Determine the (x, y) coordinate at the center of the cell enclosing the given text.  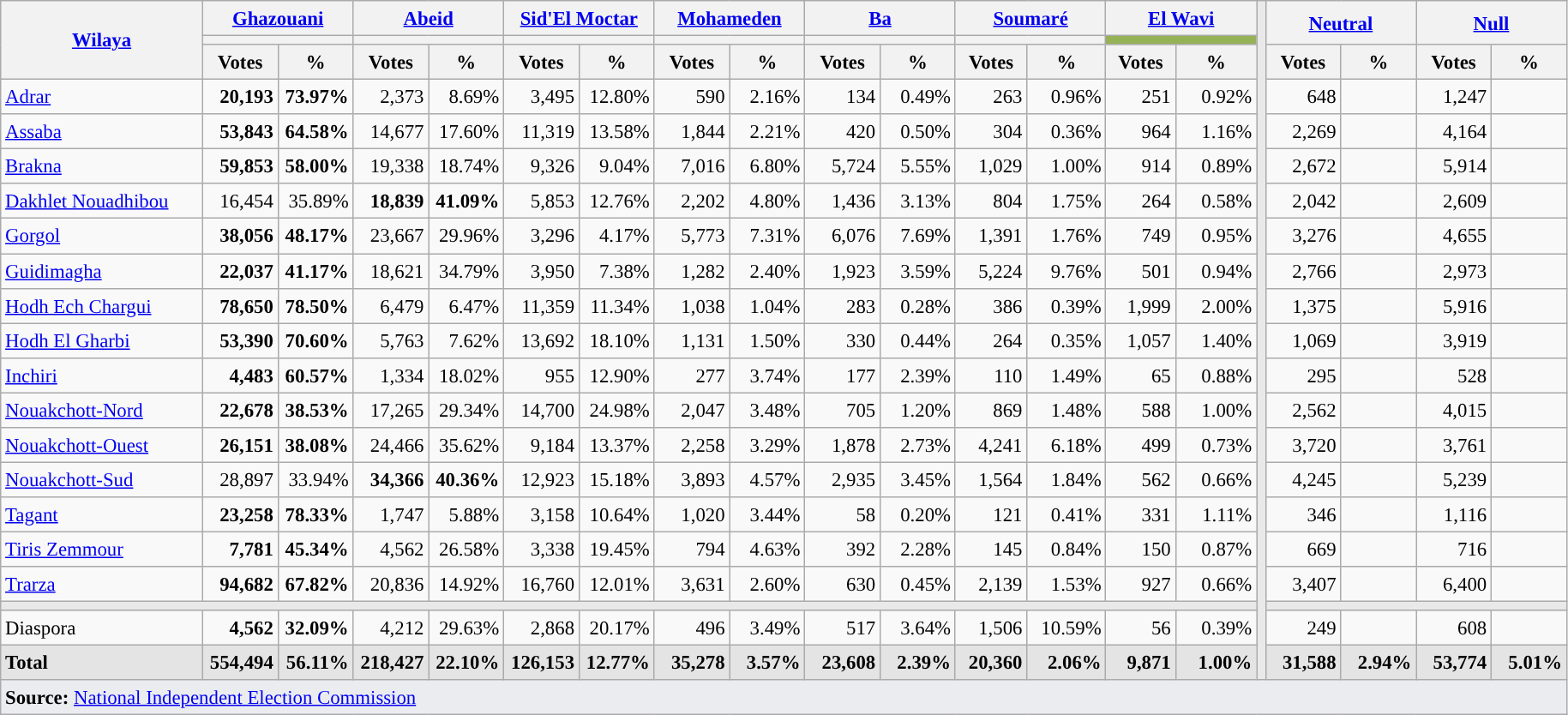
1.40% (1216, 341)
58 (843, 514)
12.76% (616, 201)
1,247 (1454, 98)
4,483 (240, 376)
Abeid (429, 19)
562 (1140, 480)
Inchiri (102, 376)
251 (1140, 98)
16,454 (240, 201)
0.28% (918, 305)
6,076 (843, 237)
14,700 (542, 410)
588 (1140, 410)
501 (1140, 271)
2.94% (1379, 664)
1.11% (1216, 514)
59,853 (240, 166)
126,153 (542, 664)
749 (1140, 237)
0.73% (1216, 446)
1,391 (991, 237)
283 (843, 305)
22,037 (240, 271)
2.16% (767, 98)
1.53% (1066, 585)
4.57% (767, 480)
110 (991, 376)
2.60% (767, 585)
3,407 (1303, 585)
2.06% (1066, 664)
5,239 (1454, 480)
9,326 (542, 166)
2,202 (692, 201)
4,015 (1454, 410)
955 (542, 376)
24,466 (391, 446)
13.58% (616, 132)
22,678 (240, 410)
2.21% (767, 132)
45.34% (315, 549)
3,276 (1303, 237)
964 (1140, 132)
53,843 (240, 132)
19,338 (391, 166)
2,672 (1303, 166)
669 (1303, 549)
41.09% (466, 201)
15.18% (616, 480)
2.40% (767, 271)
1,436 (843, 201)
Nouakchott-Ouest (102, 446)
145 (991, 549)
Tiris Zemmour (102, 549)
Mohameden (730, 19)
78.33% (315, 514)
19.45% (616, 549)
4,245 (1303, 480)
2,609 (1454, 201)
3.49% (767, 628)
5,916 (1454, 305)
121 (991, 514)
18.10% (616, 341)
26,151 (240, 446)
1.76% (1066, 237)
630 (843, 585)
40.36% (466, 480)
1,506 (991, 628)
35.62% (466, 446)
67.82% (315, 585)
528 (1454, 376)
5,914 (1454, 166)
5,763 (391, 341)
150 (1140, 549)
Adrar (102, 98)
0.94% (1216, 271)
5,773 (692, 237)
23,258 (240, 514)
32.09% (315, 628)
2,935 (843, 480)
330 (843, 341)
0.35% (1066, 341)
60.57% (315, 376)
73.97% (315, 98)
177 (843, 376)
4.17% (616, 237)
5,853 (542, 201)
1.49% (1066, 376)
794 (692, 549)
65 (1140, 376)
Nouakchott-Nord (102, 410)
3.29% (767, 446)
12.01% (616, 585)
608 (1454, 628)
1,844 (692, 132)
4,212 (391, 628)
804 (991, 201)
48.17% (315, 237)
24.98% (616, 410)
El Wavi (1181, 19)
34.79% (466, 271)
1,923 (843, 271)
517 (843, 628)
Hodh El Gharbi (102, 341)
Assaba (102, 132)
1,131 (692, 341)
590 (692, 98)
12.80% (616, 98)
1,878 (843, 446)
648 (1303, 98)
13.37% (616, 446)
Gorgol (102, 237)
Wilaya (102, 40)
0.45% (918, 585)
35.89% (315, 201)
16,760 (542, 585)
4,655 (1454, 237)
53,774 (1454, 664)
14,677 (391, 132)
2,373 (391, 98)
11.34% (616, 305)
6.80% (767, 166)
3.74% (767, 376)
12.77% (616, 664)
20,360 (991, 664)
705 (843, 410)
5,224 (991, 271)
20,836 (391, 585)
1.75% (1066, 201)
18.02% (466, 376)
386 (991, 305)
94,682 (240, 585)
295 (1303, 376)
392 (843, 549)
29.96% (466, 237)
716 (1454, 549)
Neutral (1341, 22)
18,621 (391, 271)
3.64% (918, 628)
17,265 (391, 410)
1.84% (1066, 480)
3.44% (767, 514)
10.59% (1066, 628)
1,999 (1140, 305)
38,056 (240, 237)
3,761 (1454, 446)
1.16% (1216, 132)
34,366 (391, 480)
0.58% (1216, 201)
3.48% (767, 410)
3.13% (918, 201)
5,724 (843, 166)
Source: National Independent Election Commission (784, 698)
6.18% (1066, 446)
0.44% (918, 341)
3,950 (542, 271)
218,427 (391, 664)
0.92% (1216, 98)
331 (1140, 514)
9.76% (1066, 271)
0.49% (918, 98)
7.31% (767, 237)
26.58% (466, 549)
1.48% (1066, 410)
1,029 (991, 166)
0.84% (1066, 549)
3.57% (767, 664)
277 (692, 376)
0.36% (1066, 132)
3,631 (692, 585)
7,781 (240, 549)
78,650 (240, 305)
Total (102, 664)
17.60% (466, 132)
Tagant (102, 514)
18.74% (466, 166)
12,923 (542, 480)
29.63% (466, 628)
3,158 (542, 514)
20,193 (240, 98)
3,296 (542, 237)
0.41% (1066, 514)
Nouakchott-Sud (102, 480)
914 (1140, 166)
4.63% (767, 549)
1,069 (1303, 341)
7.38% (616, 271)
2.73% (918, 446)
3,720 (1303, 446)
2.28% (918, 549)
346 (1303, 514)
Dakhlet Nouadhibou (102, 201)
134 (843, 98)
1,057 (1140, 341)
53,390 (240, 341)
0.20% (918, 514)
Trarza (102, 585)
11,319 (542, 132)
3.59% (918, 271)
Sid'El Moctar (580, 19)
496 (692, 628)
Null (1492, 22)
304 (991, 132)
9.04% (616, 166)
11,359 (542, 305)
5.55% (918, 166)
38.53% (315, 410)
1,564 (991, 480)
0.95% (1216, 237)
0.96% (1066, 98)
2,766 (1303, 271)
8.69% (466, 98)
2,973 (1454, 271)
58.00% (315, 166)
4,164 (1454, 132)
927 (1140, 585)
38.08% (315, 446)
Brakna (102, 166)
33.94% (315, 480)
12.90% (616, 376)
Guidimagha (102, 271)
2,868 (542, 628)
7,016 (692, 166)
Hodh Ech Chargui (102, 305)
Soumaré (1030, 19)
263 (991, 98)
420 (843, 132)
28,897 (240, 480)
554,494 (240, 664)
1,747 (391, 514)
78.50% (315, 305)
4,241 (991, 446)
23,667 (391, 237)
2,562 (1303, 410)
2,047 (692, 410)
1,375 (1303, 305)
6,400 (1454, 585)
9,871 (1140, 664)
9,184 (542, 446)
41.17% (315, 271)
10.64% (616, 514)
22.10% (466, 664)
5.01% (1529, 664)
20.17% (616, 628)
1,020 (692, 514)
64.58% (315, 132)
499 (1140, 446)
31,588 (1303, 664)
4.80% (767, 201)
1,282 (692, 271)
5.88% (466, 514)
3,495 (542, 98)
1,116 (1454, 514)
249 (1303, 628)
2.00% (1216, 305)
2,269 (1303, 132)
6,479 (391, 305)
35,278 (692, 664)
2,139 (991, 585)
18,839 (391, 201)
Ghazouani (278, 19)
3,919 (1454, 341)
56 (1140, 628)
2,258 (692, 446)
13,692 (542, 341)
7.62% (466, 341)
Diaspora (102, 628)
Ba (880, 19)
56.11% (315, 664)
0.50% (918, 132)
7.69% (918, 237)
3,893 (692, 480)
70.60% (315, 341)
23,608 (843, 664)
14.92% (466, 585)
1.50% (767, 341)
869 (991, 410)
0.88% (1216, 376)
1.04% (767, 305)
1,334 (391, 376)
1.20% (918, 410)
2,042 (1303, 201)
3,338 (542, 549)
3.45% (918, 480)
29.34% (466, 410)
1,038 (692, 305)
0.89% (1216, 166)
0.87% (1216, 549)
6.47% (466, 305)
